Identify which cell holds the provided text, then report its [X, Y] central coordinate. 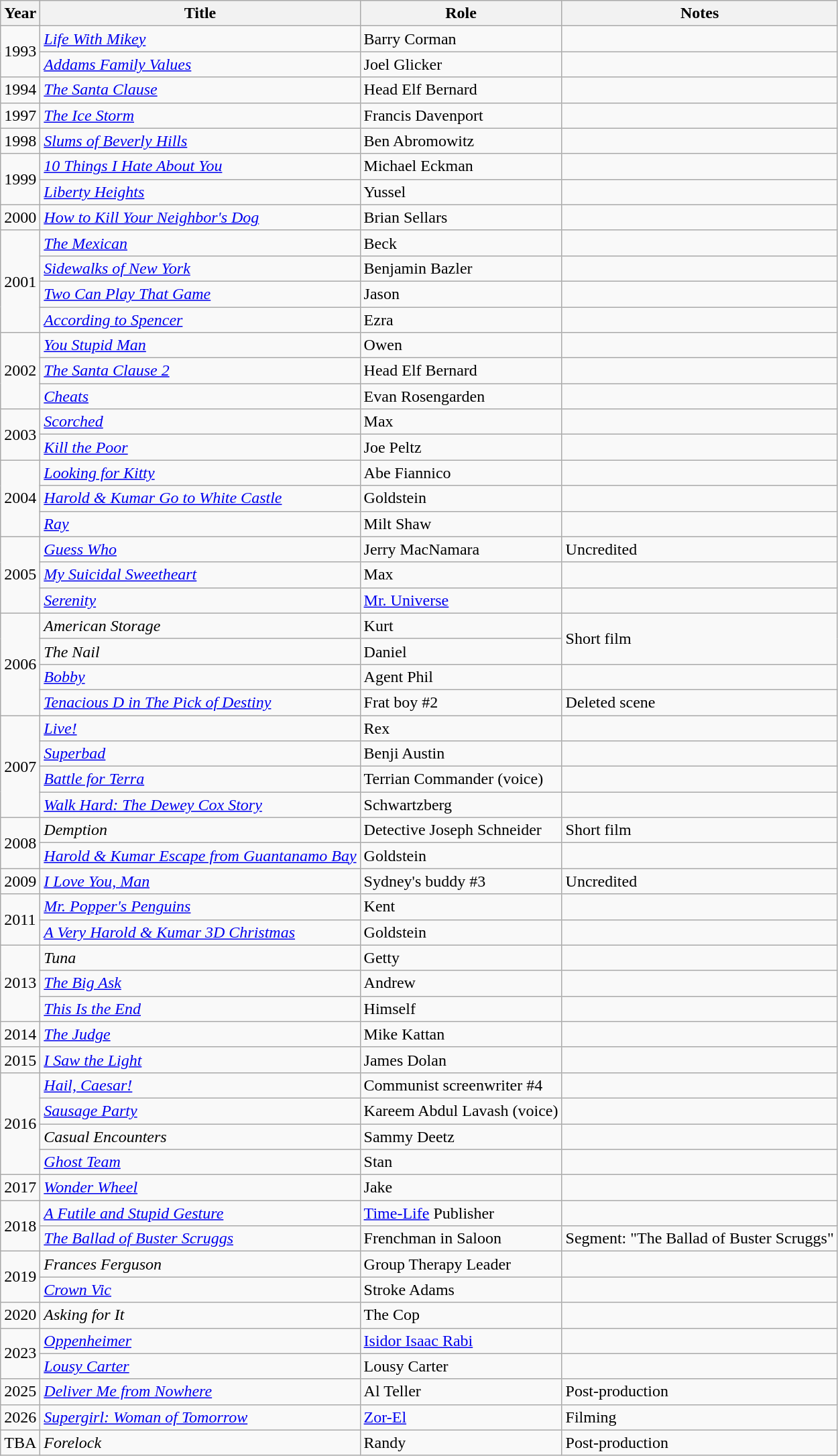
1994 [20, 90]
Notes [700, 13]
Himself [461, 1009]
Benji Austin [461, 754]
Time-Life Publisher [461, 1213]
Serenity [200, 600]
Harold & Kumar Escape from Guantanamo Bay [200, 856]
A Futile and Stupid Gesture [200, 1213]
Asking for It [200, 1315]
Terrian Commander (voice) [461, 779]
Looking for Kitty [200, 473]
Detective Joseph Schneider [461, 830]
Ben Abromowitz [461, 141]
1993 [20, 52]
Two Can Play That Game [200, 294]
Kareem Abdul Lavash (voice) [461, 1111]
Brian Sellars [461, 217]
How to Kill Your Neighbor's Dog [200, 217]
2013 [20, 983]
Milt Shaw [461, 524]
The Ballad of Buster Scruggs [200, 1239]
Jake [461, 1188]
Slums of Beverly Hills [200, 141]
A Very Harold & Kumar 3D Christmas [200, 932]
2020 [20, 1315]
Zor-El [461, 1417]
Oppenheimer [200, 1341]
The Ice Storm [200, 115]
Joel Glicker [461, 64]
Filming [700, 1417]
2001 [20, 281]
2018 [20, 1226]
1997 [20, 115]
Casual Encounters [200, 1137]
The Judge [200, 1034]
Benjamin Bazler [461, 268]
Stan [461, 1162]
Cheats [200, 396]
Barry Corman [461, 39]
Rex [461, 728]
Addams Family Values [200, 64]
2003 [20, 435]
Scorched [200, 422]
Kent [461, 907]
Yussel [461, 192]
Ezra [461, 320]
Jerry MacNamara [461, 549]
Harold & Kumar Go to White Castle [200, 498]
TBA [20, 1443]
Tenacious D in The Pick of Destiny [200, 702]
1999 [20, 179]
2011 [20, 919]
American Storage [200, 626]
Deleted scene [700, 702]
Michael Eckman [461, 166]
Kill the Poor [200, 447]
You Stupid Man [200, 345]
Crown Vic [200, 1290]
Year [20, 13]
Jason [461, 294]
Title [200, 13]
2019 [20, 1277]
Abe Fiannico [461, 473]
2023 [20, 1353]
Forelock [200, 1443]
2005 [20, 575]
The Santa Clause [200, 90]
Ray [200, 524]
My Suicidal Sweetheart [200, 575]
2014 [20, 1034]
2000 [20, 217]
Francis Davenport [461, 115]
Joe Peltz [461, 447]
2002 [20, 371]
Deliver Me from Nowhere [200, 1392]
Agent Phil [461, 677]
Mr. Universe [461, 600]
2007 [20, 766]
2016 [20, 1123]
Frenchman in Saloon [461, 1239]
Daniel [461, 651]
Owen [461, 345]
Sidewalks of New York [200, 268]
Live! [200, 728]
2004 [20, 498]
Frances Ferguson [200, 1264]
10 Things I Hate About You [200, 166]
Group Therapy Leader [461, 1264]
Mike Kattan [461, 1034]
Andrew [461, 983]
Mr. Popper's Penguins [200, 907]
Bobby [200, 677]
The Mexican [200, 243]
Tuna [200, 958]
Isidor Isaac Rabi [461, 1341]
2015 [20, 1060]
James Dolan [461, 1060]
Schwartzberg [461, 805]
Role [461, 13]
Hail, Caesar! [200, 1085]
I Saw the Light [200, 1060]
Life With Mikey [200, 39]
Stroke Adams [461, 1290]
The Santa Clause 2 [200, 371]
2025 [20, 1392]
Segment: "The Ballad of Buster Scruggs" [700, 1239]
According to Spencer [200, 320]
Sammy Deetz [461, 1137]
Communist screenwriter #4 [461, 1085]
I Love You, Man [200, 881]
Al Teller [461, 1392]
1998 [20, 141]
Guess Who [200, 549]
Walk Hard: The Dewey Cox Story [200, 805]
Battle for Terra [200, 779]
Randy [461, 1443]
2026 [20, 1417]
Evan Rosengarden [461, 396]
The Big Ask [200, 983]
Supergirl: Woman of Tomorrow [200, 1417]
Ghost Team [200, 1162]
Getty [461, 958]
2008 [20, 843]
Frat boy #2 [461, 702]
2006 [20, 664]
2009 [20, 881]
Demption [200, 830]
2017 [20, 1188]
Wonder Wheel [200, 1188]
Kurt [461, 626]
The Cop [461, 1315]
Superbad [200, 754]
The Nail [200, 651]
Sydney's buddy #3 [461, 881]
Sausage Party [200, 1111]
Liberty Heights [200, 192]
This Is the End [200, 1009]
Beck [461, 243]
